Capture the cell that displays the provided text and extract its [X, Y] central coordinate. 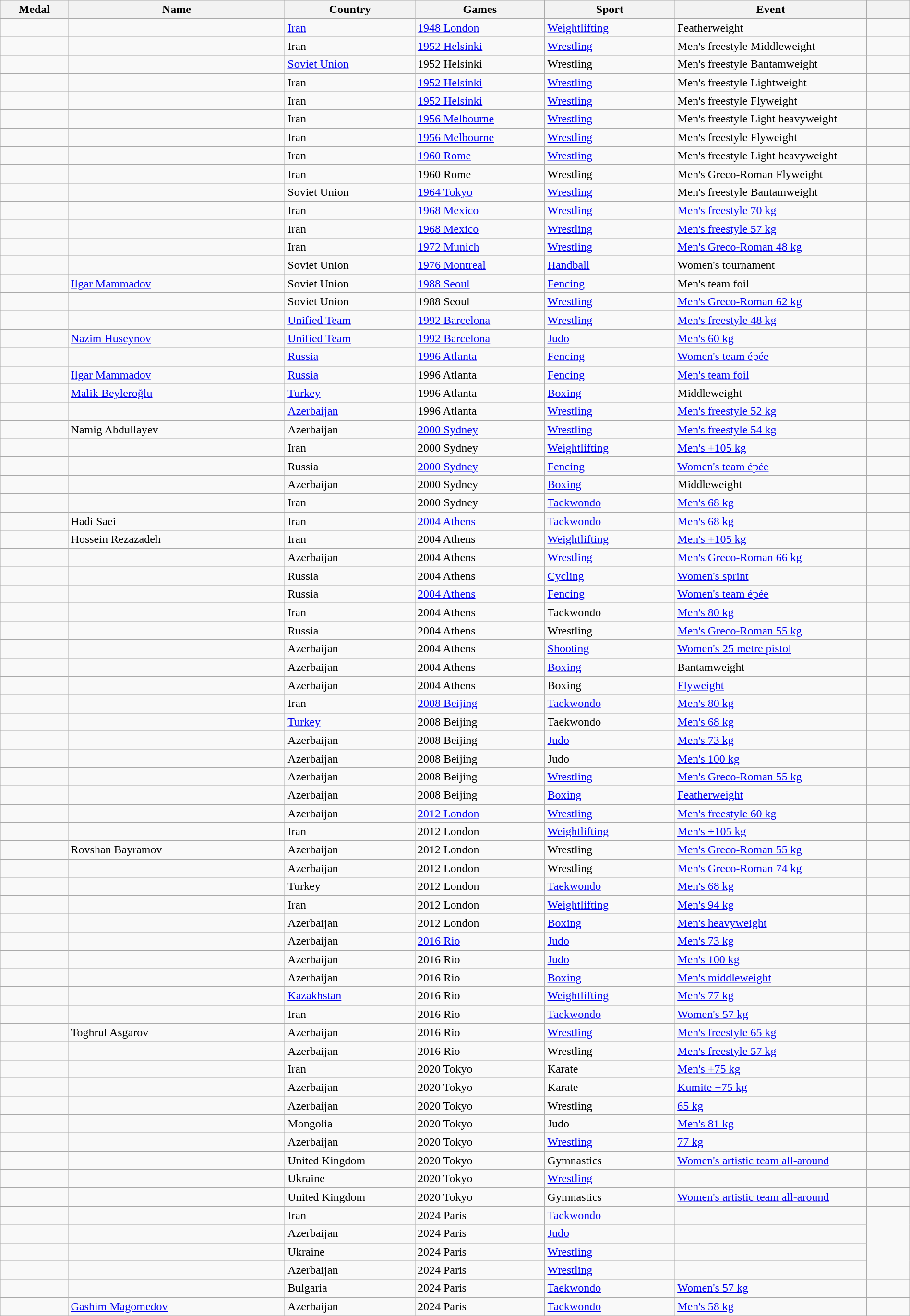
Gashim Magomedov [177, 1306]
Men's Greco-Roman 48 kg [771, 247]
Cycling [610, 576]
Women's tournament [771, 265]
Mongolia [350, 1124]
1972 Munich [480, 247]
Men's freestyle 70 kg [771, 210]
Men's 77 kg [771, 996]
Men's freestyle 48 kg [771, 320]
Men's Greco-Roman 62 kg [771, 302]
Men's heavyweight [771, 923]
Men's +75 kg [771, 1069]
65 kg [771, 1105]
Kazakhstan [350, 996]
Men's Greco-Roman Flyweight [771, 174]
Men's 60 kg [771, 338]
Women's sprint [771, 576]
Bulgaria [350, 1288]
Rovshan Bayramov [177, 850]
Shooting [610, 649]
Name [177, 10]
Namig Abdullayev [177, 430]
Toghrul Asgarov [177, 1032]
Nazim Huseynov [177, 338]
Men's freestyle 60 kg [771, 814]
Malik Beyleroğlu [177, 393]
Men's freestyle 52 kg [771, 411]
1964 Tokyo [480, 192]
Men's 58 kg [771, 1306]
Hossein Rezazadeh [177, 539]
Men's freestyle 54 kg [771, 430]
Handball [610, 265]
Sport [610, 10]
Men's middleweight [771, 978]
Men's freestyle Lightweight [771, 83]
Games [480, 10]
Event [771, 10]
Men's 94 kg [771, 905]
1976 Montreal [480, 265]
Men's 81 kg [771, 1124]
Country [350, 10]
Flyweight [771, 685]
Men's Greco-Roman 66 kg [771, 558]
77 kg [771, 1142]
Medal [35, 10]
Kumite −75 kg [771, 1087]
Hadi Saei [177, 521]
Bantamweight [771, 667]
Men's Greco-Roman 74 kg [771, 868]
Men's freestyle 65 kg [771, 1032]
Women's 25 metre pistol [771, 649]
1948 London [480, 28]
Men's freestyle Middleweight [771, 46]
